Search for the cell housing the specified text and yield its [x, y] center coordinate. 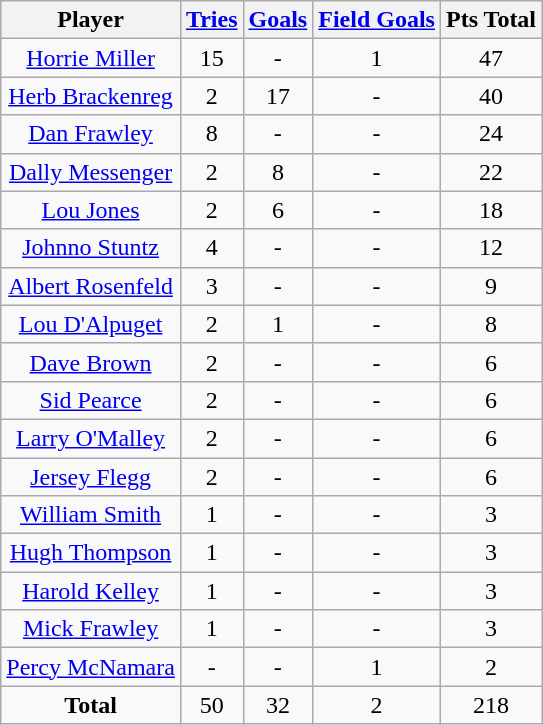
22 [490, 172]
Field Goals [377, 20]
17 [278, 96]
Percy McNamara [91, 667]
Dave Brown [91, 362]
32 [278, 705]
Larry O'Malley [91, 438]
Sid Pearce [91, 400]
12 [490, 248]
24 [490, 134]
Goals [278, 20]
Mick Frawley [91, 629]
Player [91, 20]
Jersey Flegg [91, 477]
Dally Messenger [91, 172]
Tries [212, 20]
9 [490, 286]
50 [212, 705]
Albert Rosenfeld [91, 286]
18 [490, 210]
47 [490, 58]
Total [91, 705]
Harold Kelley [91, 591]
William Smith [91, 515]
Horrie Miller [91, 58]
Pts Total [490, 20]
218 [490, 705]
Herb Brackenreg [91, 96]
Lou Jones [91, 210]
Johnno Stuntz [91, 248]
4 [212, 248]
40 [490, 96]
15 [212, 58]
Hugh Thompson [91, 553]
Lou D'Alpuget [91, 324]
Dan Frawley [91, 134]
